Capture the cell that displays the provided text and extract its (x, y) central coordinate. 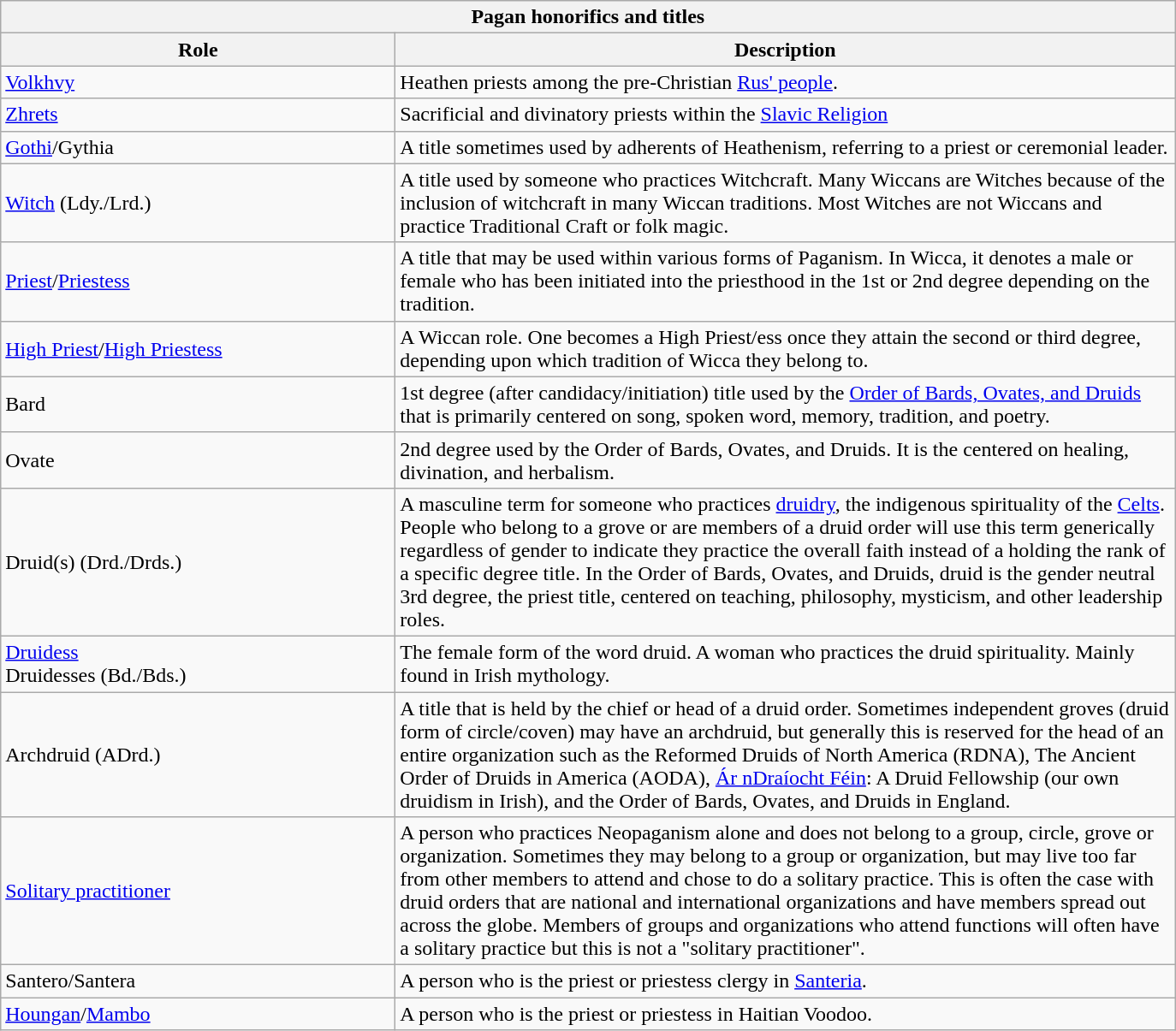
Description (786, 50)
Solitary practitioner (199, 892)
Volkhvy (199, 82)
Ovate (199, 460)
A person who is the priest or priestess clergy in Santeria. (786, 981)
Santero/Santera (199, 981)
Archdruid (ADrd.) (199, 754)
Bard (199, 404)
A Wiccan role. One becomes a High Priest/ess once they attain the second or third degree, depending upon which tradition of Wicca they belong to. (786, 349)
The female form of the word druid. A woman who practices the druid spirituality. Mainly found in Irish mythology. (786, 664)
Role (199, 50)
Druid(s) (Drd./Drds.) (199, 561)
DruidessDruidesses (Bd./Bds.) (199, 664)
2nd degree used by the Order of Bards, Ovates, and Druids. It is the centered on healing, divination, and herbalism. (786, 460)
Gothi/Gythia (199, 147)
High Priest/High Priestess (199, 349)
A title sometimes used by adherents of Heathenism, referring to a priest or ceremonial leader. (786, 147)
Witch (Ldy./Lrd.) (199, 203)
Heathen priests among the pre-Christian Rus' people. (786, 82)
Priest/Priestess (199, 281)
Zhrets (199, 115)
Sacrificial and divinatory priests within the Slavic Religion (786, 115)
Pagan honorifics and titles (588, 17)
Houngan/Mambo (199, 1014)
A person who is the priest or priestess in Haitian Voodoo. (786, 1014)
